From the cell containing the given text, extract its center point as [X, Y] coordinate. 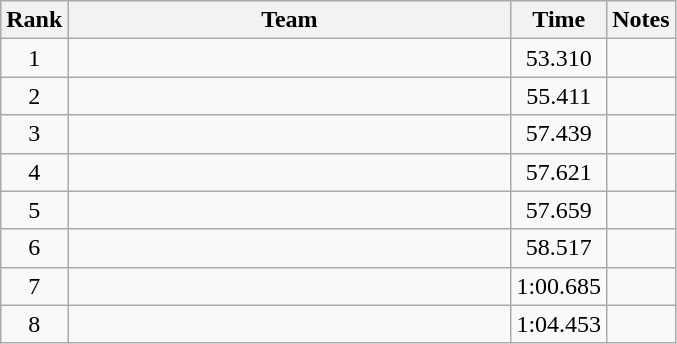
53.310 [559, 58]
57.659 [559, 210]
57.621 [559, 172]
8 [34, 324]
58.517 [559, 248]
4 [34, 172]
7 [34, 286]
Rank [34, 20]
Time [559, 20]
57.439 [559, 134]
1:04.453 [559, 324]
3 [34, 134]
Notes [641, 20]
1 [34, 58]
1:00.685 [559, 286]
Team [290, 20]
6 [34, 248]
2 [34, 96]
55.411 [559, 96]
5 [34, 210]
